Scan for the cell matching the given text and deliver its [x, y] coordinate at center. 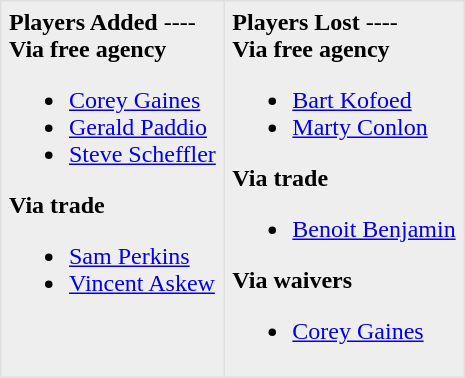
Players Added ----Via free agencyCorey GainesGerald PaddioSteve SchefflerVia tradeSam PerkinsVincent Askew [112, 189]
Players Lost ----Via free agencyBart KofoedMarty ConlonVia tradeBenoit BenjaminVia waiversCorey Gaines [344, 189]
